Pinpoint the cell where the given text exists, returning its [x, y] midpoint coordinate. 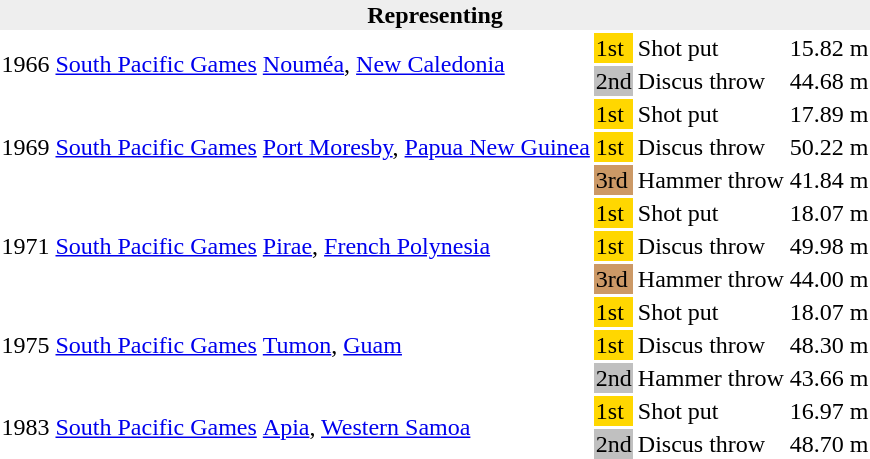
17.89 m [829, 114]
1966 [26, 64]
48.30 m [829, 345]
Pirae, French Polynesia [426, 246]
Tumon, Guam [426, 345]
Representing [435, 15]
44.00 m [829, 279]
49.98 m [829, 246]
1969 [26, 147]
15.82 m [829, 48]
16.97 m [829, 411]
43.66 m [829, 378]
50.22 m [829, 147]
41.84 m [829, 180]
48.70 m [829, 444]
44.68 m [829, 81]
Nouméa, New Caledonia [426, 64]
1975 [26, 345]
1971 [26, 246]
Port Moresby, Papua New Guinea [426, 147]
Apia, Western Samoa [426, 428]
1983 [26, 428]
